Detect which cell encompasses the target text, then output its [x, y] center coordinate. 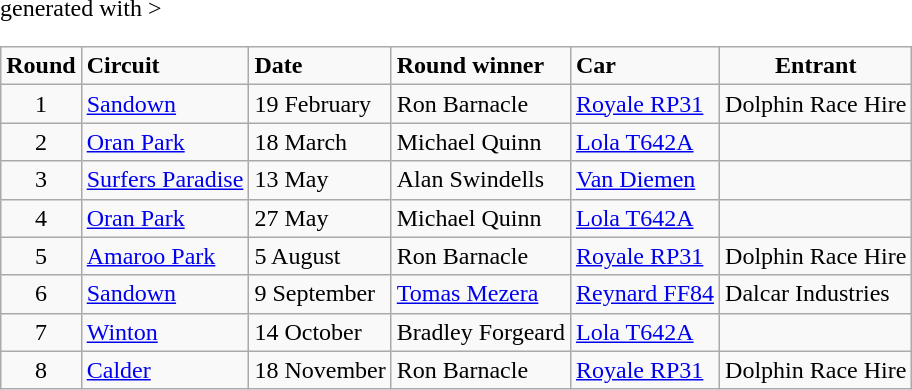
1 [41, 104]
5 August [320, 256]
2 [41, 142]
13 May [320, 180]
18 March [320, 142]
Entrant [816, 66]
8 [41, 370]
Winton [165, 332]
Round winner [480, 66]
Tomas Mezera [480, 294]
Reynard FF84 [644, 294]
Bradley Forgeard [480, 332]
Alan Swindells [480, 180]
4 [41, 218]
19 February [320, 104]
Round [41, 66]
Car [644, 66]
Circuit [165, 66]
Surfers Paradise [165, 180]
6 [41, 294]
7 [41, 332]
18 November [320, 370]
Dalcar Industries [816, 294]
Date [320, 66]
3 [41, 180]
Amaroo Park [165, 256]
Van Diemen [644, 180]
Calder [165, 370]
14 October [320, 332]
5 [41, 256]
27 May [320, 218]
9 September [320, 294]
